Provide the [x, y] coordinate of the cell's center where the given text is located.  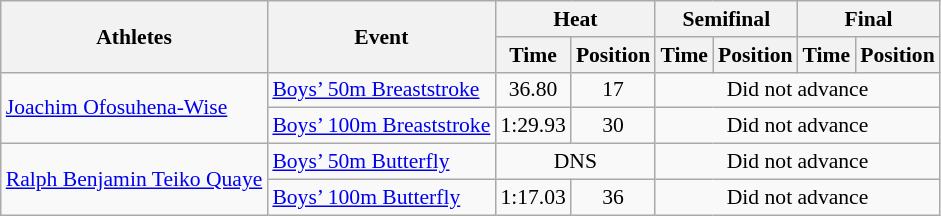
Event [381, 36]
36 [613, 197]
Ralph Benjamin Teiko Quaye [134, 180]
Boys’ 100m Breaststroke [381, 126]
17 [613, 90]
Heat [575, 19]
Final [869, 19]
Boys’ 100m Butterfly [381, 197]
Joachim Ofosuhena-Wise [134, 108]
36.80 [532, 90]
1:29.93 [532, 126]
Athletes [134, 36]
30 [613, 126]
Semifinal [726, 19]
Boys’ 50m Breaststroke [381, 90]
Boys’ 50m Butterfly [381, 162]
DNS [575, 162]
1:17.03 [532, 197]
